Capture the cell that displays the provided text and extract its (X, Y) central coordinate. 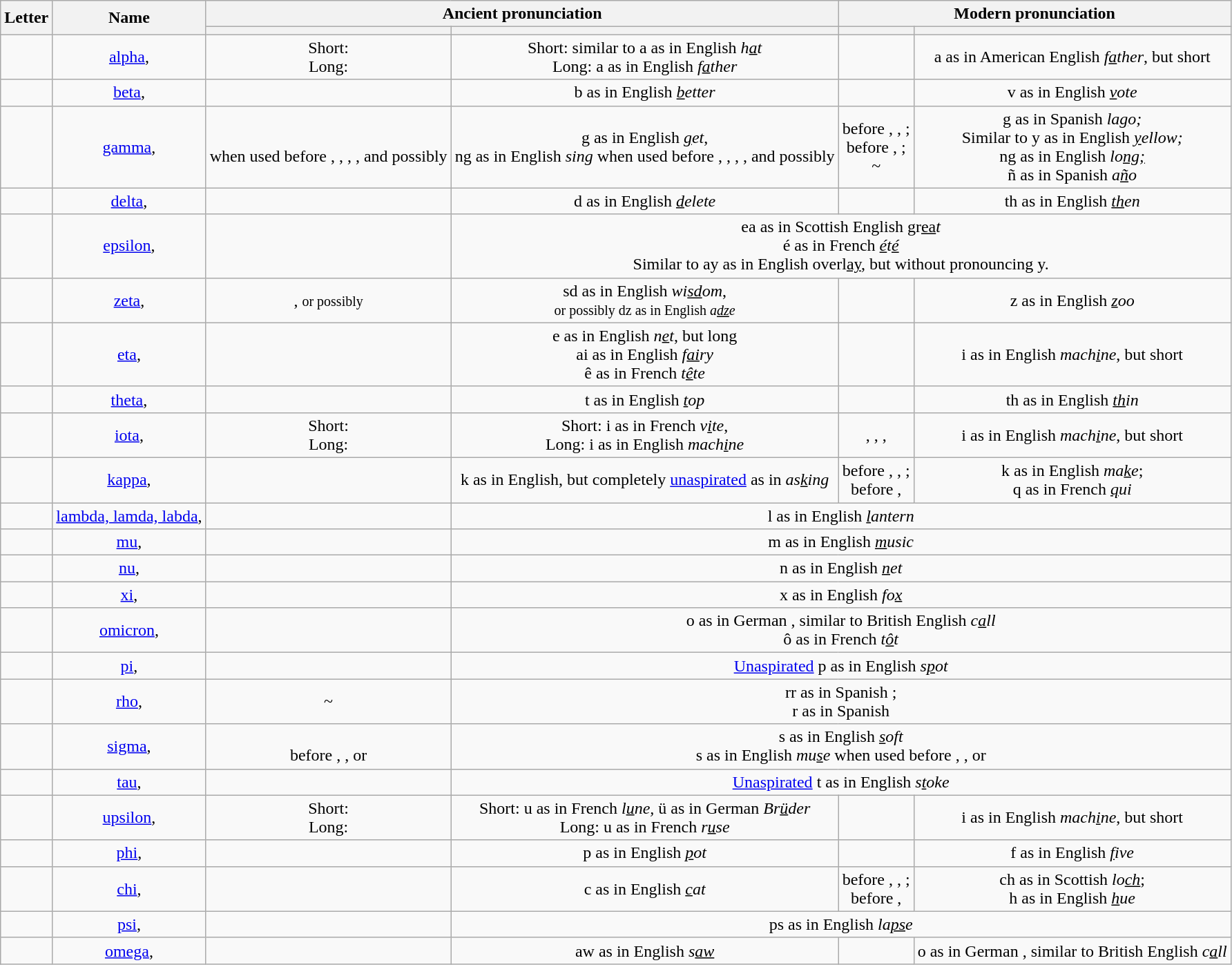
iota, (129, 435)
f as in English five (1072, 853)
before , , ; before , ; ~ (876, 146)
chi, (129, 888)
c as in English cat (645, 888)
rr as in Spanish ;r as in Spanish (841, 702)
lambda, lamda, labda, (129, 516)
v as in English vote (1072, 93)
ch as in Scottish loch;h as in English hue (1072, 888)
zeta, (129, 300)
e as in English net, but longai as in English fairyê as in French tête (645, 354)
o as in German , similar to British English callô as in French tôt (841, 630)
when used before , , , , and possibly (329, 146)
k as in English make;q as in French qui (1072, 479)
gamma, (129, 146)
a as in American English father, but short (1072, 57)
beta, (129, 93)
z as in English zoo (1072, 300)
Unaspirated t as in English stoke (841, 782)
Unaspirated p as in English spot (841, 666)
alpha, (129, 57)
theta, (129, 399)
sd as in English wisdom,or possibly dz as in English adze (645, 300)
, , , (876, 435)
Ancient pronunciation (522, 14)
Short: i as in French vite,Long: i as in English machine (645, 435)
, or possibly (329, 300)
m as in English music (841, 542)
xi, (129, 595)
upsilon, (129, 818)
nu, (129, 569)
phi, (129, 853)
aw as in English saw (645, 950)
x as in English fox (841, 595)
k as in English, but completely unaspirated as in asking (645, 479)
b as in English better (645, 93)
Modern pronunciation (1034, 14)
th as in English thin (1072, 399)
omicron, (129, 630)
before , , or (329, 746)
Name (129, 18)
th as in English then (1072, 201)
tau, (129, 782)
mu, (129, 542)
Letter (26, 18)
n as in English net (841, 569)
ps as in English lapse (841, 924)
kappa, (129, 479)
t as in English top (645, 399)
Short: similar to a as in English hatLong: a as in English father (645, 57)
rho, (129, 702)
eta, (129, 354)
Short: u as in French lune, ü as in German BrüderLong: u as in French ruse (645, 818)
g as in Spanish lago;Similar to y as in English yellow;ng as in English long;ñ as in Spanish año (1072, 146)
g as in English get,ng as in English sing when used before , , , , and possibly (645, 146)
omega, (129, 950)
delta, (129, 201)
s as in English soft s as in English muse when used before , , or (841, 746)
~ (329, 702)
pi, (129, 666)
l as in English lantern (841, 516)
p as in English pot (645, 853)
epsilon, (129, 246)
ea as in Scottish English greaté as in French étéSimilar to ay as in English overlay, but without pronouncing y. (841, 246)
d as in English delete (645, 201)
psi, (129, 924)
o as in German , similar to British English call (1072, 950)
sigma, (129, 746)
